Extract the [X, Y] coordinate from the center of the cell holding the provided text.  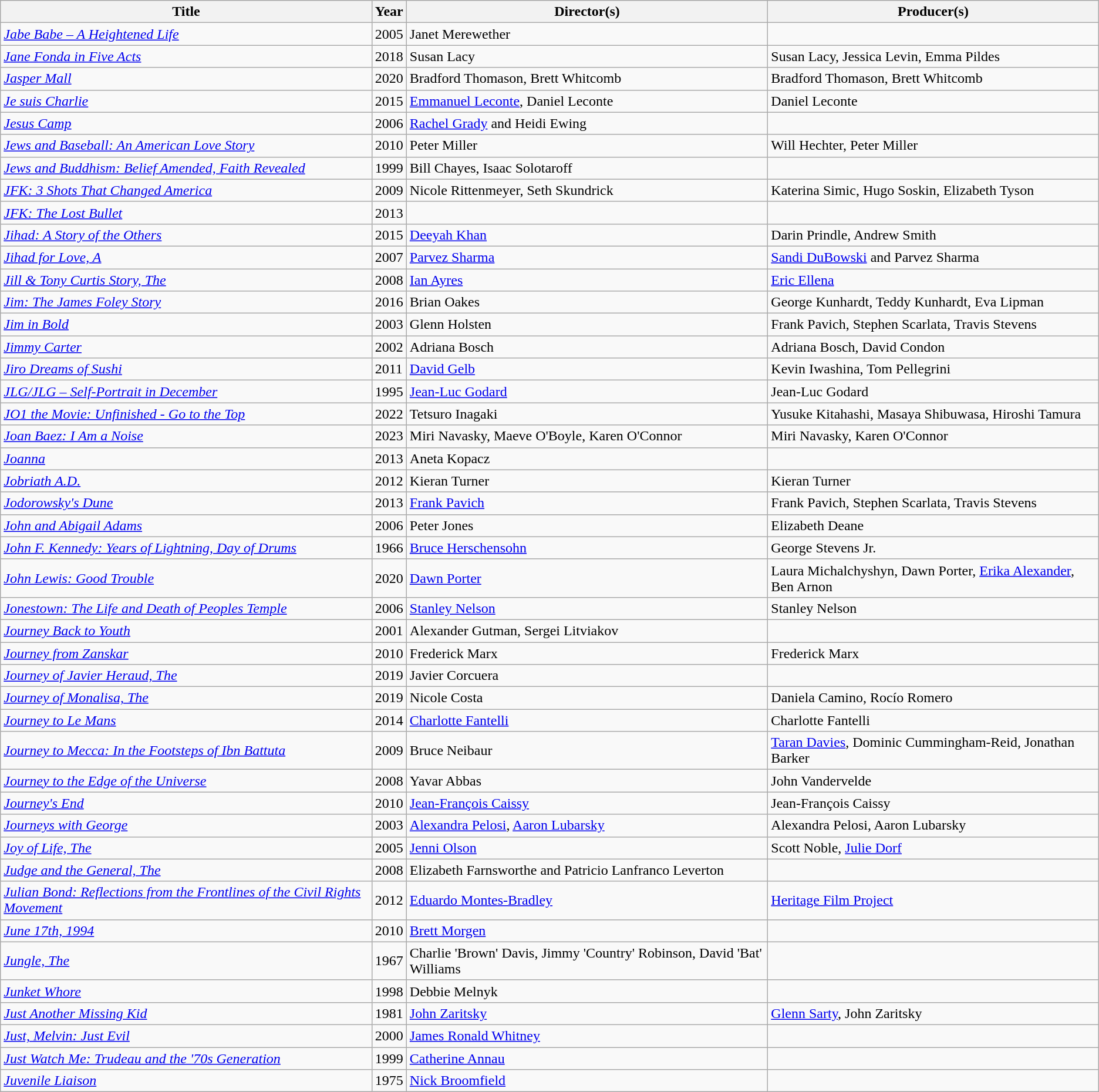
2016 [389, 302]
Emmanuel Leconte, Daniel Leconte [587, 101]
Elizabeth Farnsworthe and Patricio Lanfranco Leverton [587, 870]
Katerina Simic, Hugo Soskin, Elizabeth Tyson [933, 190]
Eduardo Montes-Bradley [587, 901]
Laura Michalchyshyn, Dawn Porter, Erika Alexander, Ben Arnon [933, 578]
Ian Ayres [587, 280]
Yusuke Kitahashi, Masaya Shibuwasa, Hiroshi Tamura [933, 414]
Producer(s) [933, 12]
James Ronald Whitney [587, 1036]
1967 [389, 960]
Jabe Babe – A Heightened Life [186, 34]
Joan Baez: I Am a Noise [186, 436]
Jonestown: The Life and Death of Peoples Temple [186, 608]
Jihad: A Story of the Others [186, 235]
Jesus Camp [186, 123]
John F. Kennedy: Years of Lightning, Day of Drums [186, 548]
2018 [389, 56]
John Lewis: Good Trouble [186, 578]
Alexander Gutman, Sergei Litviakov [587, 631]
Brett Morgen [587, 931]
Just Watch Me: Trudeau and the '70s Generation [186, 1059]
Jungle, The [186, 960]
1995 [389, 392]
Journey of Monalisa, The [186, 698]
Taran Davies, Dominic Cummingham-Reid, Jonathan Barker [933, 750]
Jews and Baseball: An American Love Story [186, 146]
Year [389, 12]
Jews and Buddhism: Belief Amended, Faith Revealed [186, 168]
JFK: The Lost Bullet [186, 213]
John Vandervelde [933, 781]
Juvenile Liaison [186, 1081]
Journey's End [186, 803]
Jim: The James Foley Story [186, 302]
Heritage Film Project [933, 901]
Journey to the Edge of the Universe [186, 781]
Aneta Kopacz [587, 459]
Jihad for Love, A [186, 257]
Darin Prindle, Andrew Smith [933, 235]
Nicole Rittenmeyer, Seth Skundrick [587, 190]
Journey to Le Mans [186, 720]
Susan Lacy [587, 56]
June 17th, 1994 [186, 931]
Jill & Tony Curtis Story, The [186, 280]
Peter Jones [587, 525]
John and Abigail Adams [186, 525]
1975 [389, 1081]
Yavar Abbas [587, 781]
Jane Fonda in Five Acts [186, 56]
Eric Ellena [933, 280]
George Kunhardt, Teddy Kunhardt, Eva Lipman [933, 302]
Miri Navasky, Karen O'Connor [933, 436]
Brian Oakes [587, 302]
Nicole Costa [587, 698]
2023 [389, 436]
Journey of Javier Heraud, The [186, 676]
John Zaritsky [587, 1013]
Journey from Zanskar [186, 653]
JO1 the Movie: Unfinished - Go to the Top [186, 414]
David Gelb [587, 369]
Junket Whore [186, 991]
2014 [389, 720]
Susan Lacy, Jessica Levin, Emma Pildes [933, 56]
Julian Bond: Reflections from the Frontlines of the Civil Rights Movement [186, 901]
Jiro Dreams of Sushi [186, 369]
Bill Chayes, Isaac Solotaroff [587, 168]
2022 [389, 414]
Journey to Mecca: In the Footsteps of Ibn Battuta [186, 750]
Bruce Herschensohn [587, 548]
Janet Merewether [587, 34]
Parvez Sharma [587, 257]
2011 [389, 369]
Nick Broomfield [587, 1081]
Glenn Holsten [587, 325]
Debbie Melnyk [587, 991]
Director(s) [587, 12]
JLG/JLG – Self-Portrait in December [186, 392]
Just Another Missing Kid [186, 1013]
Just, Melvin: Just Evil [186, 1036]
Adriana Bosch, David Condon [933, 347]
Journeys with George [186, 825]
JFK: 3 Shots That Changed America [186, 190]
Peter Miller [587, 146]
Tetsuro Inagaki [587, 414]
Rachel Grady and Heidi Ewing [587, 123]
2007 [389, 257]
Elizabeth Deane [933, 525]
Javier Corcuera [587, 676]
Bruce Neibaur [587, 750]
Jobriath A.D. [186, 481]
Jodorowsky's Dune [186, 503]
Judge and the General, The [186, 870]
2002 [389, 347]
Jasper Mall [186, 79]
Scott Noble, Julie Dorf [933, 848]
1998 [389, 991]
Je suis Charlie [186, 101]
Dawn Porter [587, 578]
Daniel Leconte [933, 101]
Sandi DuBowski and Parvez Sharma [933, 257]
Catherine Annau [587, 1059]
2001 [389, 631]
Jenni Olson [587, 848]
Frank Pavich [587, 503]
Jim in Bold [186, 325]
Joanna [186, 459]
1966 [389, 548]
2000 [389, 1036]
Charlie 'Brown' Davis, Jimmy 'Country' Robinson, David 'Bat' Williams [587, 960]
Adriana Bosch [587, 347]
Miri Navasky, Maeve O'Boyle, Karen O'Connor [587, 436]
Journey Back to Youth [186, 631]
Glenn Sarty, John Zaritsky [933, 1013]
Title [186, 12]
George Stevens Jr. [933, 548]
1981 [389, 1013]
Will Hechter, Peter Miller [933, 146]
Joy of Life, The [186, 848]
Jimmy Carter [186, 347]
Deeyah Khan [587, 235]
Daniela Camino, Rocío Romero [933, 698]
Kevin Iwashina, Tom Pellegrini [933, 369]
